Scan for the cell matching the given text and deliver its (x, y) coordinate at center. 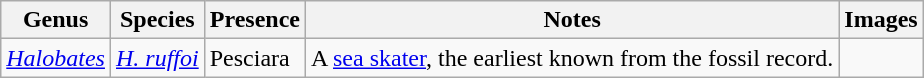
Pesciara (254, 58)
Notes (572, 20)
Presence (254, 20)
Genus (56, 20)
A sea skater, the earliest known from the fossil record. (572, 58)
Images (881, 20)
H. ruffoi (157, 58)
Species (157, 20)
Halobates (56, 58)
